Locate the cell with the specified text and output its [x, y] center coordinate. 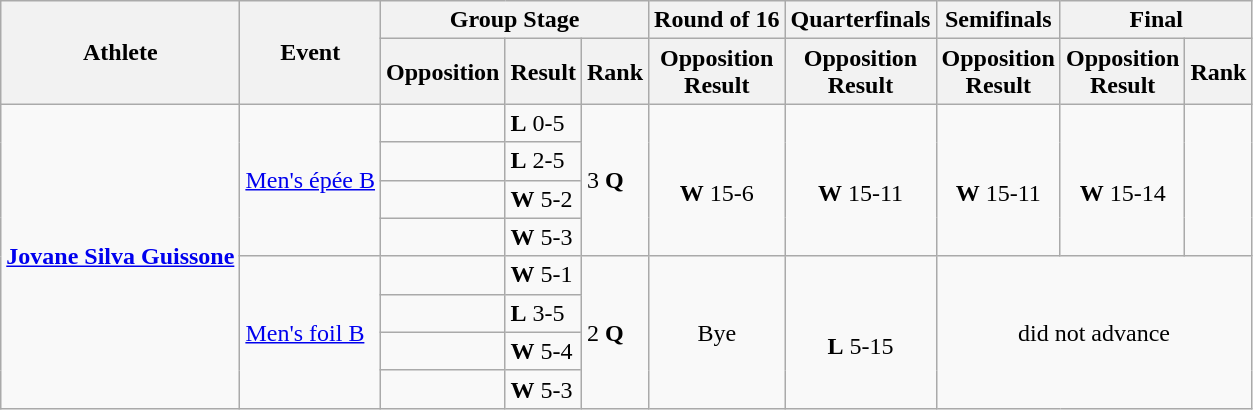
L 3-5 [543, 313]
Men's épée B [310, 180]
Jovane Silva Guissone [120, 256]
W 15-6 [717, 180]
did not advance [1094, 332]
L 0-5 [543, 123]
Semifinals [998, 20]
L 2-5 [543, 161]
L 5-15 [860, 332]
Opposition [443, 72]
Group Stage [515, 20]
W 5-1 [543, 275]
Men's foil B [310, 332]
Event [310, 52]
3 Q [614, 180]
Quarterfinals [860, 20]
Bye [717, 332]
Athlete [120, 52]
Final [1156, 20]
Round of 16 [717, 20]
W 5-2 [543, 199]
Result [543, 72]
2 Q [614, 332]
W 5-4 [543, 351]
W 15-14 [1122, 180]
